From the cell containing the given text, extract its center point as [X, Y] coordinate. 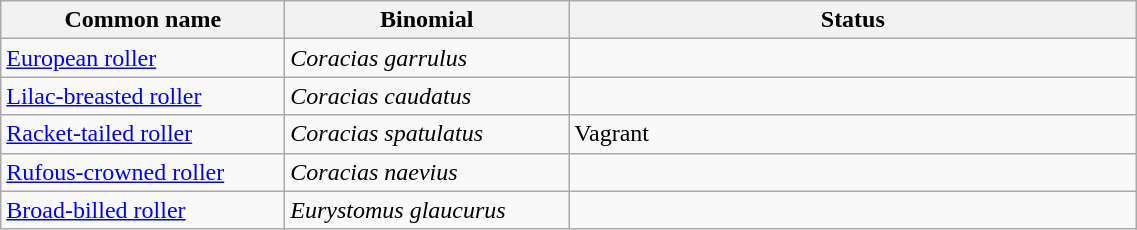
Eurystomus glaucurus [427, 210]
Status [853, 20]
Rufous-crowned roller [143, 172]
Binomial [427, 20]
Common name [143, 20]
Racket-tailed roller [143, 134]
Coracias caudatus [427, 96]
Broad-billed roller [143, 210]
European roller [143, 58]
Coracias naevius [427, 172]
Vagrant [853, 134]
Coracias spatulatus [427, 134]
Lilac-breasted roller [143, 96]
Coracias garrulus [427, 58]
